Provide the [X, Y] coordinate of the cell's center where the given text is located.  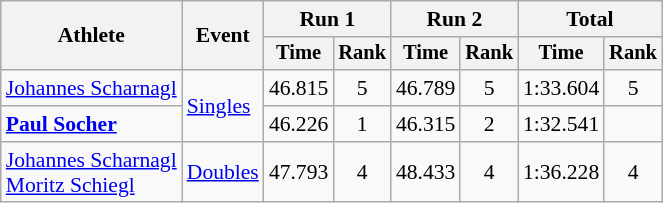
2 [489, 124]
Run 2 [454, 19]
1:33.604 [561, 88]
1 [362, 124]
47.793 [298, 172]
48.433 [426, 172]
Event [223, 36]
1:36.228 [561, 172]
Singles [223, 106]
Run 1 [328, 19]
Athlete [92, 36]
46.789 [426, 88]
Johannes Scharnagl [92, 88]
1:32.541 [561, 124]
46.226 [298, 124]
Paul Socher [92, 124]
46.315 [426, 124]
46.815 [298, 88]
Johannes ScharnaglMoritz Schiegl [92, 172]
Total [590, 19]
Doubles [223, 172]
